Output the [x, y] coordinate of the center of the cell containing the given text.  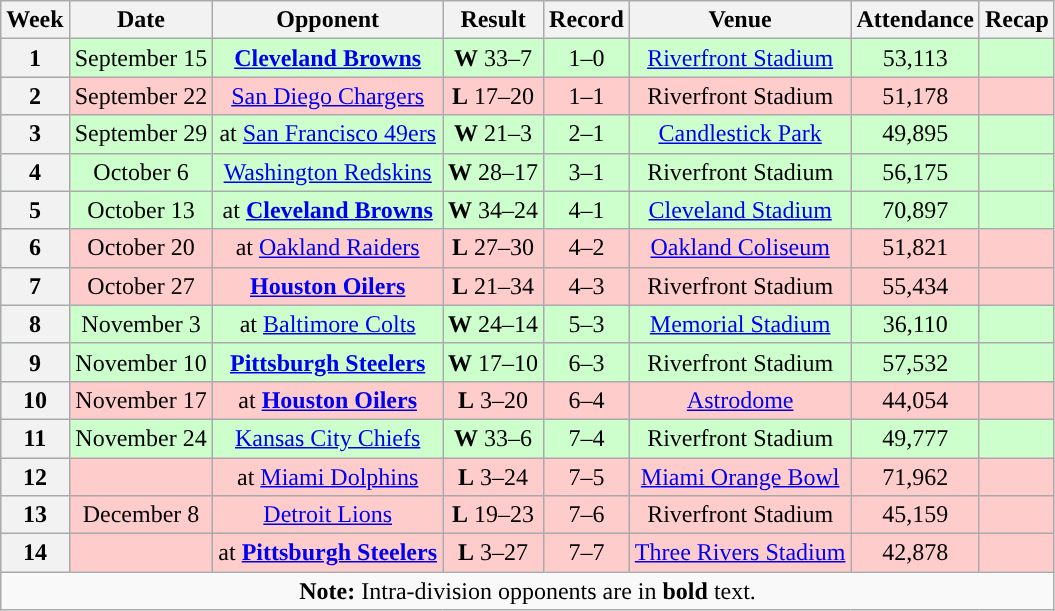
Oakland Coliseum [740, 248]
Week [35, 20]
L 27–30 [494, 248]
Pittsburgh Steelers [328, 362]
W 24–14 [494, 324]
L 3–27 [494, 553]
44,054 [915, 400]
13 [35, 515]
4 [35, 172]
42,878 [915, 553]
57,532 [915, 362]
October 13 [141, 210]
12 [35, 477]
53,113 [915, 58]
W 33–6 [494, 438]
3–1 [587, 172]
45,159 [915, 515]
L 3–24 [494, 477]
November 17 [141, 400]
Miami Orange Bowl [740, 477]
7–6 [587, 515]
71,962 [915, 477]
7–7 [587, 553]
Record [587, 20]
at San Francisco 49ers [328, 134]
4–1 [587, 210]
Memorial Stadium [740, 324]
September 15 [141, 58]
51,178 [915, 96]
1 [35, 58]
Detroit Lions [328, 515]
Astrodome [740, 400]
3 [35, 134]
Venue [740, 20]
7 [35, 286]
9 [35, 362]
51,821 [915, 248]
October 20 [141, 248]
Cleveland Stadium [740, 210]
at Cleveland Browns [328, 210]
5 [35, 210]
55,434 [915, 286]
Washington Redskins [328, 172]
November 24 [141, 438]
W 33–7 [494, 58]
W 21–3 [494, 134]
W 17–10 [494, 362]
Candlestick Park [740, 134]
Opponent [328, 20]
L 19–23 [494, 515]
at Miami Dolphins [328, 477]
7–5 [587, 477]
December 8 [141, 515]
Recap [1016, 20]
36,110 [915, 324]
L 21–34 [494, 286]
49,777 [915, 438]
5–3 [587, 324]
at Pittsburgh Steelers [328, 553]
Three Rivers Stadium [740, 553]
14 [35, 553]
L 3–20 [494, 400]
November 3 [141, 324]
L 17–20 [494, 96]
San Diego Chargers [328, 96]
2 [35, 96]
6–3 [587, 362]
10 [35, 400]
6–4 [587, 400]
Cleveland Browns [328, 58]
at Oakland Raiders [328, 248]
October 6 [141, 172]
at Houston Oilers [328, 400]
6 [35, 248]
70,897 [915, 210]
Houston Oilers [328, 286]
W 34–24 [494, 210]
September 29 [141, 134]
7–4 [587, 438]
1–1 [587, 96]
56,175 [915, 172]
at Baltimore Colts [328, 324]
1–0 [587, 58]
4–3 [587, 286]
49,895 [915, 134]
Date [141, 20]
11 [35, 438]
W 28–17 [494, 172]
November 10 [141, 362]
Kansas City Chiefs [328, 438]
September 22 [141, 96]
2–1 [587, 134]
8 [35, 324]
Note: Intra-division opponents are in bold text. [528, 591]
Result [494, 20]
Attendance [915, 20]
October 27 [141, 286]
4–2 [587, 248]
